Output the (X, Y) coordinate of the center of the cell containing the given text.  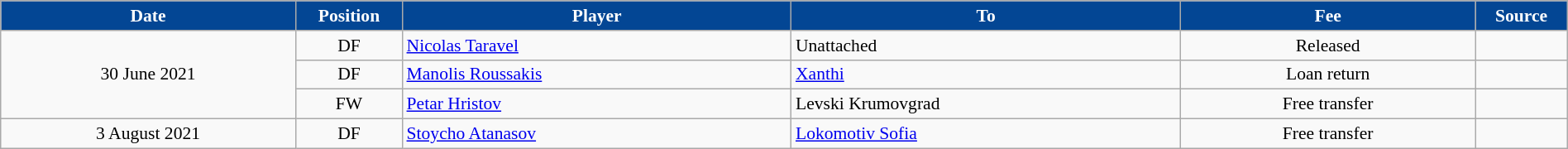
Date (149, 16)
To (986, 16)
Player (597, 16)
30 June 2021 (149, 74)
Unattached (986, 46)
Position (349, 16)
Loan return (1328, 74)
Lokomotiv Sofia (986, 134)
3 August 2021 (149, 134)
Levski Krumovgrad (986, 104)
Manolis Roussakis (597, 74)
Released (1328, 46)
Source (1522, 16)
FW (349, 104)
Stoycho Atanasov (597, 134)
Fee (1328, 16)
Nicolas Taravel (597, 46)
Petar Hristov (597, 104)
Xanthi (986, 74)
